Locate the cell with the specified text and output its [x, y] center coordinate. 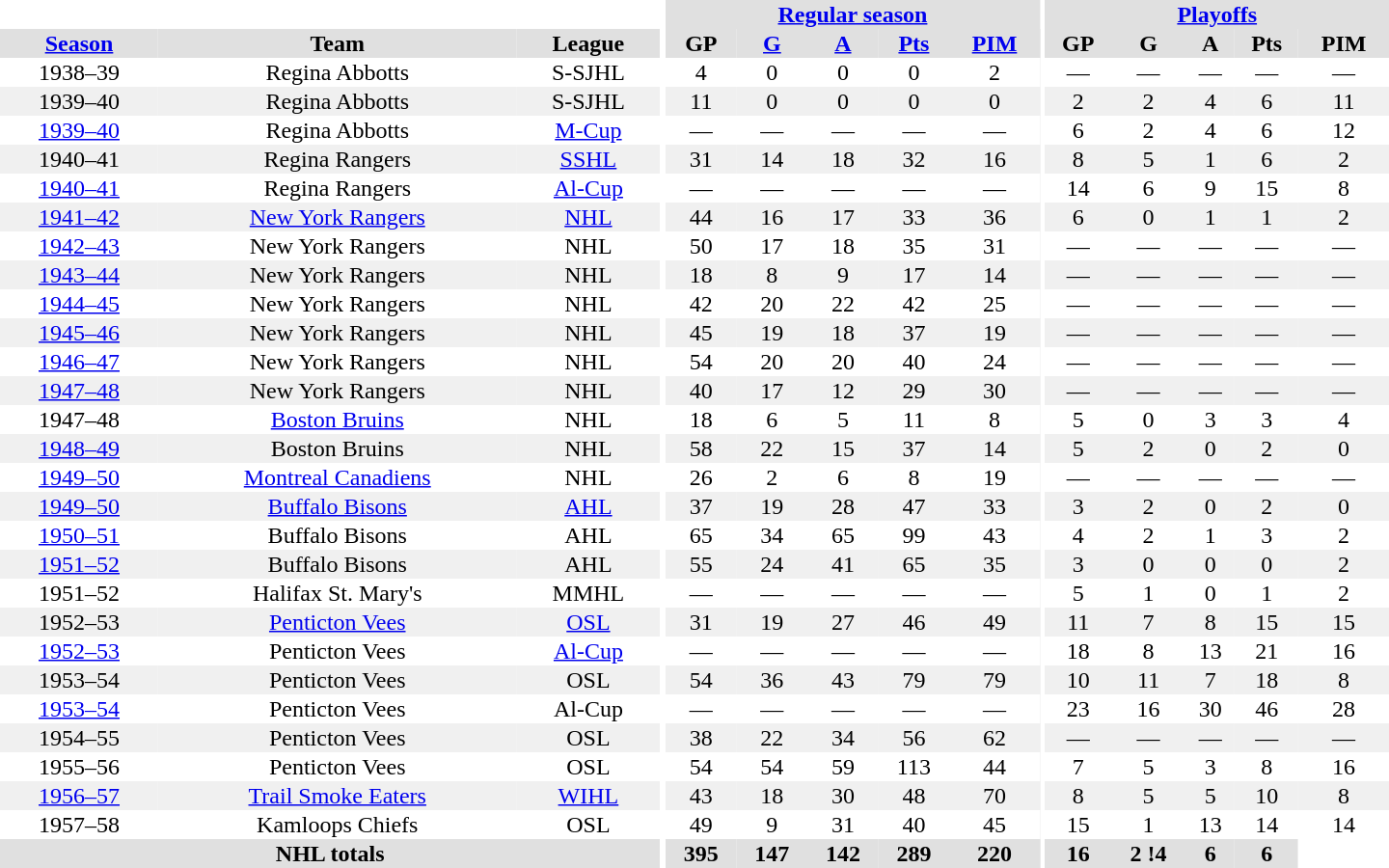
M-Cup [588, 130]
142 [843, 854]
289 [914, 854]
50 [701, 246]
62 [994, 738]
League [588, 43]
55 [701, 564]
1948–49 [79, 448]
MMHL [588, 593]
1950–51 [79, 535]
1956–57 [79, 796]
48 [914, 796]
Trail Smoke Eaters [338, 796]
70 [994, 796]
26 [701, 477]
1944–45 [79, 304]
59 [843, 767]
Montreal Canadiens [338, 477]
Team [338, 43]
1957–58 [79, 825]
99 [914, 535]
Halifax St. Mary's [338, 593]
32 [914, 159]
WIHL [588, 796]
Regular season [853, 14]
1942–43 [79, 246]
38 [701, 738]
1946–47 [79, 362]
220 [994, 854]
SSHL [588, 159]
1941–42 [79, 217]
41 [843, 564]
Season [79, 43]
21 [1266, 651]
2 !4 [1148, 854]
27 [843, 622]
1955–56 [79, 767]
113 [914, 767]
1943–44 [79, 275]
Playoffs [1217, 14]
147 [773, 854]
395 [701, 854]
NHL totals [330, 854]
25 [994, 304]
29 [914, 391]
1954–55 [79, 738]
23 [1077, 709]
1938–39 [79, 72]
Kamloops Chiefs [338, 825]
1945–46 [79, 333]
58 [701, 448]
56 [914, 738]
47 [914, 506]
